Extract the [x, y] coordinate from the center of the cell holding the provided text.  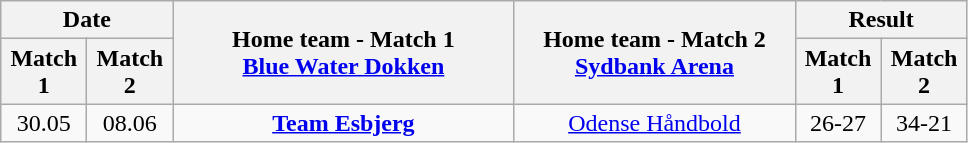
30.05 [44, 123]
Home team - Match 1Blue Water Dokken [344, 52]
26-27 [838, 123]
Date [87, 20]
Team Esbjerg [344, 123]
Home team - Match 2Sydbank Arena [654, 52]
Result [881, 20]
Odense Håndbold [654, 123]
08.06 [130, 123]
34-21 [924, 123]
